For the text-containing cell, return its midpoint in (x, y) coordinate format. 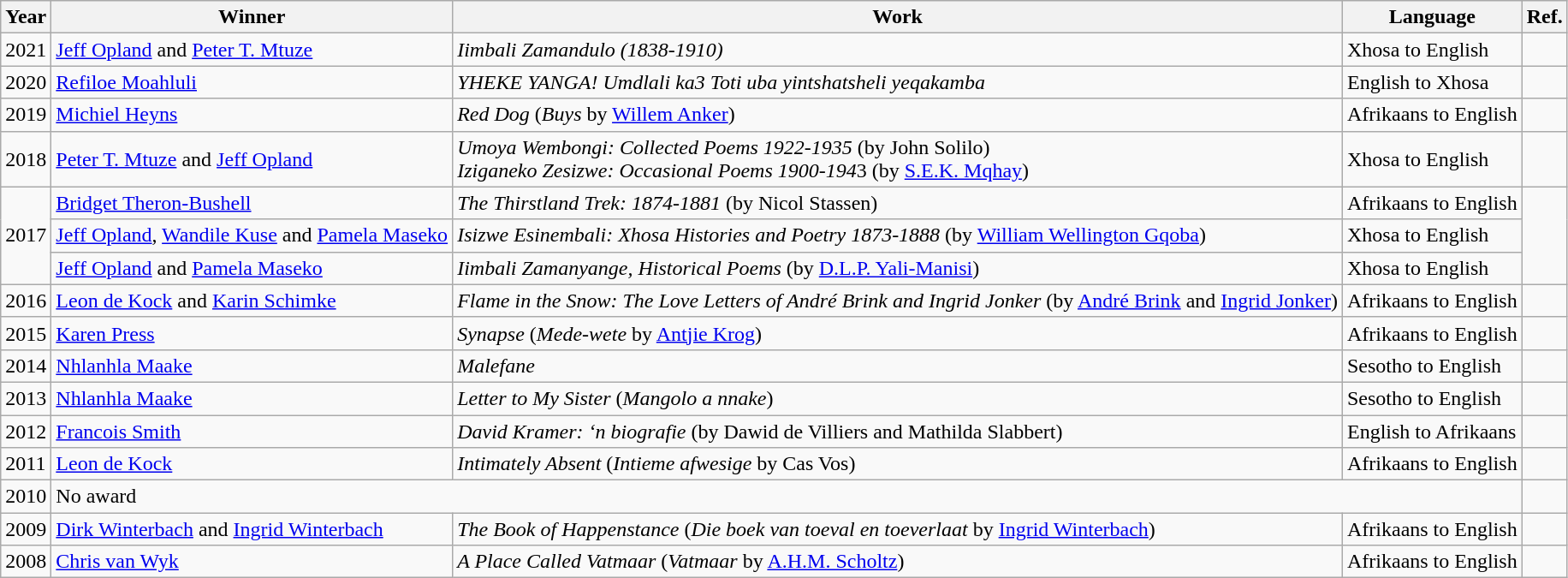
2021 (26, 50)
Karen Press (252, 333)
Letter to My Sister (Mangolo a nnake) (898, 398)
Work (898, 17)
The Thirstland Trek: 1874-1881 (by Nicol Stassen) (898, 203)
YHEKE YANGA! Umdlali ka3 Toti uba yintshatsheli yeqakamba (898, 82)
2019 (26, 115)
No award (787, 497)
2020 (26, 82)
Umoya Wembongi: Collected Poems 1922-1935 (by John Solilo)Iziganeko Zesizwe: Occasional Poems 1900-1943 (by S.E.K. Mqhay) (898, 159)
Jeff Opland, Wandile Kuse and Pamela Maseko (252, 235)
English to Afrikaans (1432, 431)
Intimately Absent (Intieme afwesige by Cas Vos) (898, 464)
2009 (26, 529)
Jeff Opland and Pamela Maseko (252, 268)
Isizwe Esinembali: Xhosa Histories and Poetry 1873-1888 (by William Wellington Gqoba) (898, 235)
Language (1432, 17)
Michiel Heyns (252, 115)
English to Xhosa (1432, 82)
Refiloe Moahluli (252, 82)
2008 (26, 562)
Iimbali Zamanyange, Historical Poems (by D.L.P. Yali-Manisi) (898, 268)
Francois Smith (252, 431)
Dirk Winterbach and Ingrid Winterbach (252, 529)
A Place Called Vatmaar (Vatmaar by A.H.M. Scholtz) (898, 562)
Ref. (1544, 17)
Peter T. Mtuze and Jeff Opland (252, 159)
Jeff Opland and Peter T. Mtuze (252, 50)
2018 (26, 159)
Flame in the Snow: The Love Letters of André Brink and Ingrid Jonker (by André Brink and Ingrid Jonker) (898, 301)
Iimbali Zamandulo (1838-1910) (898, 50)
Red Dog (Buys by Willem Anker) (898, 115)
Winner (252, 17)
2010 (26, 497)
Year (26, 17)
2014 (26, 366)
Chris van Wyk (252, 562)
David Kramer: ‘n biografie (by Dawid de Villiers and Mathilda Slabbert) (898, 431)
2016 (26, 301)
2015 (26, 333)
2013 (26, 398)
The Book of Happenstance (Die boek van toeval en toeverlaat by Ingrid Winterbach) (898, 529)
2017 (26, 235)
Leon de Kock and Karin Schimke (252, 301)
2012 (26, 431)
Synapse (Mede-wete by Antjie Krog) (898, 333)
Malefane (898, 366)
Bridget Theron-Bushell (252, 203)
2011 (26, 464)
Leon de Kock (252, 464)
